Return [X, Y] of the center of cell containing provided text 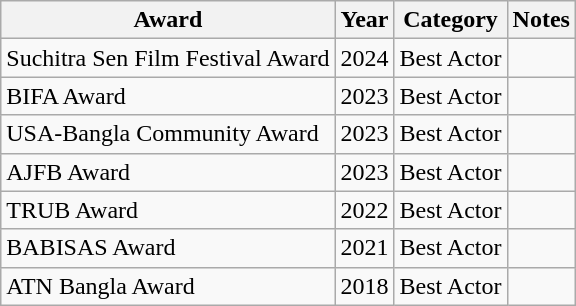
Category [450, 20]
2018 [364, 286]
AJFB Award [168, 172]
Year [364, 20]
BABISAS Award [168, 248]
USA-Bangla Community Award [168, 134]
2024 [364, 58]
Notes [541, 20]
TRUB Award [168, 210]
2022 [364, 210]
Award [168, 20]
2021 [364, 248]
BIFA Award [168, 96]
ATN Bangla Award [168, 286]
Suchitra Sen Film Festival Award [168, 58]
